Search for the cell housing the specified text and yield its [X, Y] center coordinate. 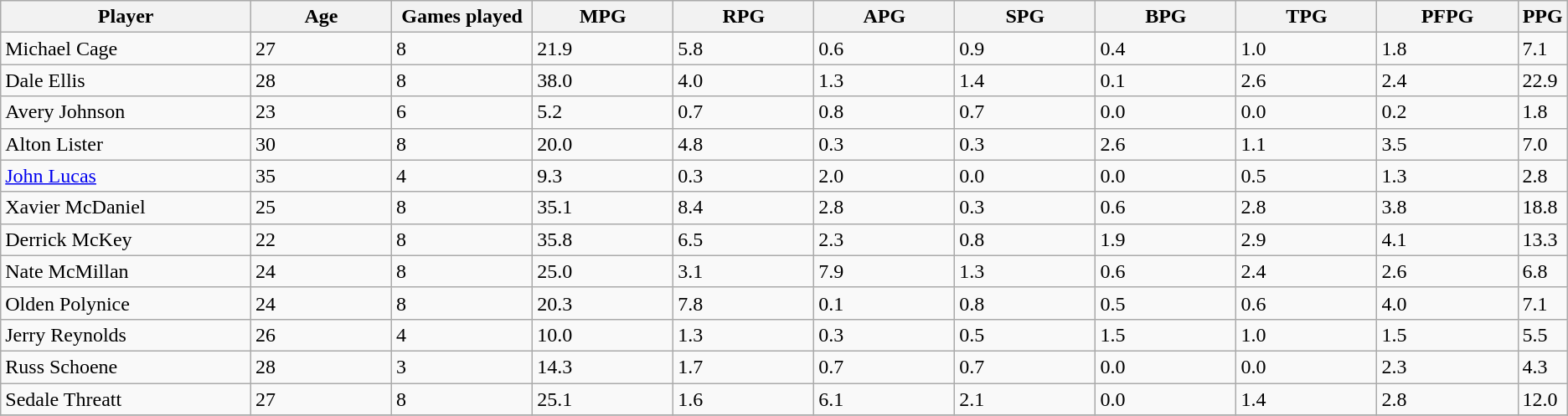
RPG [744, 17]
Games played [462, 17]
3.5 [1447, 144]
John Lucas [126, 176]
8.4 [744, 208]
23 [322, 112]
0.2 [1447, 112]
22.9 [1543, 80]
7.0 [1543, 144]
38.0 [603, 80]
3 [462, 367]
Player [126, 17]
4.1 [1447, 239]
6 [462, 112]
14.3 [603, 367]
Nate McMillan [126, 271]
0.9 [1025, 49]
0.4 [1166, 49]
7.8 [744, 303]
Dale Ellis [126, 80]
25.0 [603, 271]
Xavier McDaniel [126, 208]
Jerry Reynolds [126, 335]
7.9 [885, 271]
BPG [1166, 17]
3.1 [744, 271]
1.1 [1307, 144]
1.7 [744, 367]
4.8 [744, 144]
TPG [1307, 17]
APG [885, 17]
10.0 [603, 335]
1.9 [1166, 239]
1.6 [744, 399]
6.5 [744, 239]
MPG [603, 17]
4.3 [1543, 367]
Derrick McKey [126, 239]
25 [322, 208]
13.3 [1543, 239]
26 [322, 335]
35 [322, 176]
Russ Schoene [126, 367]
PFPG [1447, 17]
Alton Lister [126, 144]
9.3 [603, 176]
2.9 [1307, 239]
Age [322, 17]
6.1 [885, 399]
20.0 [603, 144]
6.8 [1543, 271]
Avery Johnson [126, 112]
PPG [1543, 17]
2.1 [1025, 399]
2.0 [885, 176]
Michael Cage [126, 49]
18.8 [1543, 208]
SPG [1025, 17]
35.1 [603, 208]
5.2 [603, 112]
35.8 [603, 239]
Olden Polynice [126, 303]
Sedale Threatt [126, 399]
5.8 [744, 49]
12.0 [1543, 399]
22 [322, 239]
21.9 [603, 49]
5.5 [1543, 335]
30 [322, 144]
20.3 [603, 303]
3.8 [1447, 208]
25.1 [603, 399]
